Pinpoint the cell where the given text exists, returning its (X, Y) midpoint coordinate. 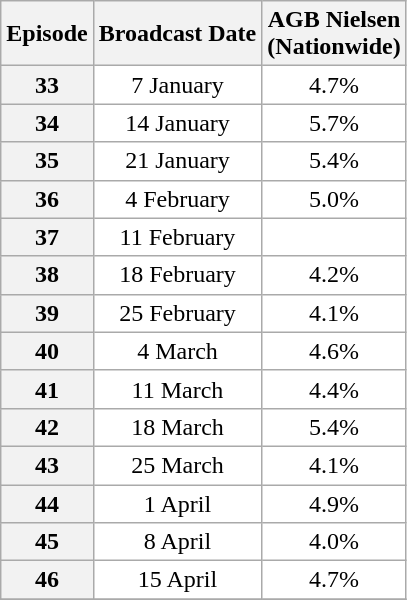
25 February (178, 313)
1 April (178, 503)
34 (47, 123)
4.9% (334, 503)
35 (47, 161)
8 April (178, 542)
Episode (47, 34)
41 (47, 389)
39 (47, 313)
38 (47, 275)
4 March (178, 351)
25 March (178, 465)
5.7% (334, 123)
AGB Nielsen(Nationwide) (334, 34)
4 February (178, 199)
5.0% (334, 199)
11 March (178, 389)
45 (47, 542)
15 April (178, 580)
36 (47, 199)
42 (47, 427)
21 January (178, 161)
18 February (178, 275)
4.6% (334, 351)
46 (47, 580)
7 January (178, 85)
Broadcast Date (178, 34)
33 (47, 85)
40 (47, 351)
4.0% (334, 542)
43 (47, 465)
14 January (178, 123)
37 (47, 237)
4.4% (334, 389)
11 February (178, 237)
4.2% (334, 275)
18 March (178, 427)
44 (47, 503)
